Return (X, Y) of the center of cell containing provided text 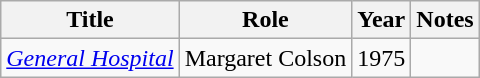
Role (266, 20)
General Hospital (90, 58)
Year (382, 20)
Margaret Colson (266, 58)
Notes (445, 20)
1975 (382, 58)
Title (90, 20)
